Scan for the cell matching the given text and deliver its (X, Y) coordinate at center. 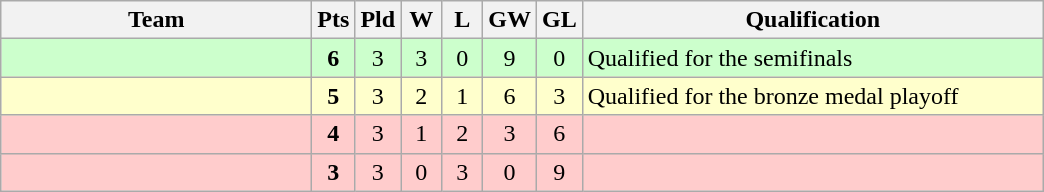
Pts (334, 20)
GL (559, 20)
5 (334, 96)
W (422, 20)
4 (334, 134)
Qualified for the bronze medal playoff (812, 96)
GW (510, 20)
Qualification (812, 20)
Team (156, 20)
Pld (378, 20)
Qualified for the semifinals (812, 58)
L (462, 20)
